For the text-containing cell, return its midpoint in [x, y] coordinate format. 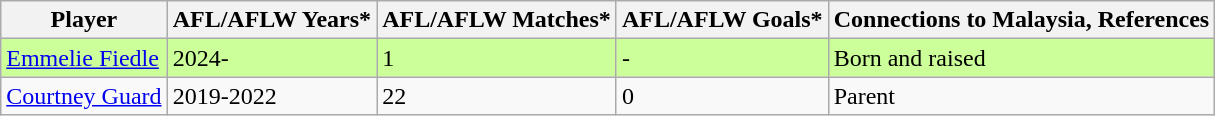
AFL/AFLW Years* [272, 20]
Courtney Guard [84, 96]
AFL/AFLW Matches* [497, 20]
Parent [1022, 96]
AFL/AFLW Goals* [722, 20]
Player [84, 20]
Born and raised [1022, 58]
2019-2022 [272, 96]
- [722, 58]
2024- [272, 58]
0 [722, 96]
1 [497, 58]
Connections to Malaysia, References [1022, 20]
Emmelie Fiedle [84, 58]
22 [497, 96]
